Return [x, y] of the center of cell containing provided text 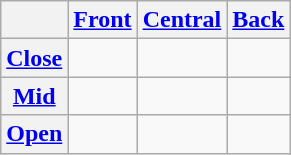
Central [182, 20]
Open [34, 134]
Front [102, 20]
Close [34, 58]
Back [258, 20]
Mid [34, 96]
